Extract the (x, y) coordinate from the center of the cell holding the provided text.  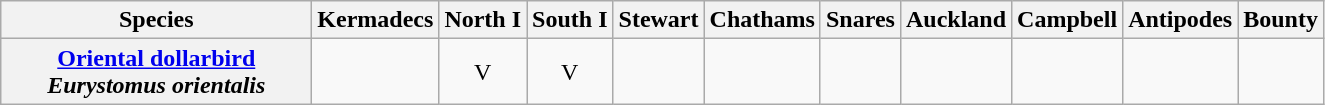
Campbell (1068, 20)
South I (570, 20)
North I (483, 20)
Antipodes (1180, 20)
Snares (860, 20)
Bounty (1281, 20)
Oriental dollarbirdEurystomus orientalis (156, 72)
Auckland (956, 20)
Chathams (762, 20)
Kermadecs (376, 20)
Stewart (658, 20)
Species (156, 20)
